Output the [X, Y] coordinate of the center of the cell containing the given text.  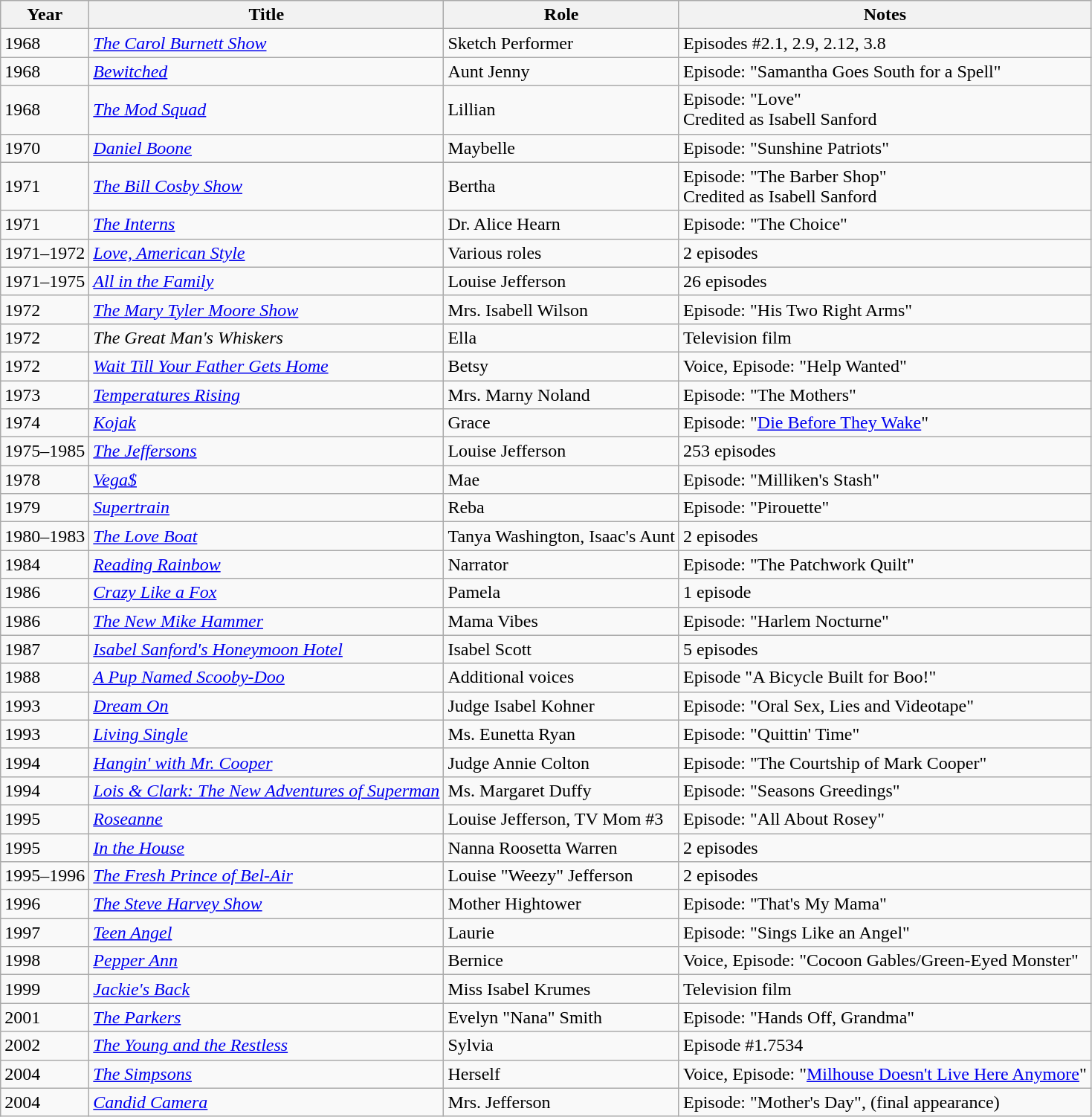
Hangin' with Mr. Cooper [266, 762]
The Interns [266, 225]
The Parkers [266, 1017]
Episode: "Quittin' Time" [885, 734]
Ms. Margaret Duffy [562, 791]
Voice, Episode: "Help Wanted" [885, 366]
Lois & Clark: The New Adventures of Superman [266, 791]
1971–1975 [45, 281]
Episode "A Bicycle Built for Boo!" [885, 677]
Nanna Roosetta Warren [562, 847]
Tanya Washington, Isaac's Aunt [562, 536]
Mae [562, 480]
A Pup Named Scooby-Doo [266, 677]
Roseanne [266, 819]
Mrs. Jefferson [562, 1102]
Betsy [562, 366]
Wait Till Your Father Gets Home [266, 366]
Episode: "That's My Mama" [885, 904]
Episode: "Hands Off, Grandma" [885, 1017]
Episode: "Sings Like an Angel" [885, 933]
Herself [562, 1074]
Episode: "Love"Credited as Isabell Sanford [885, 110]
1979 [45, 508]
1980–1983 [45, 536]
The Mod Squad [266, 110]
Episode: "The Barber Shop"Credited as Isabell Sanford [885, 186]
Episode: "Milliken's Stash" [885, 480]
The Fresh Prince of Bel-Air [266, 876]
5 episodes [885, 649]
Ms. Eunetta Ryan [562, 734]
Mrs. Isabell Wilson [562, 309]
Love, American Style [266, 253]
Bewitched [266, 71]
1999 [45, 989]
Crazy Like a Fox [266, 593]
Dr. Alice Hearn [562, 225]
1996 [45, 904]
Episode: "Harlem Nocturne" [885, 621]
Judge Annie Colton [562, 762]
1974 [45, 423]
Sketch Performer [562, 43]
1 episode [885, 593]
Vega$ [266, 480]
Additional voices [562, 677]
Louise Jefferson, TV Mom #3 [562, 819]
Kojak [266, 423]
The Simpsons [266, 1074]
All in the Family [266, 281]
Episode: "Die Before They Wake" [885, 423]
Living Single [266, 734]
Candid Camera [266, 1102]
In the House [266, 847]
Laurie [562, 933]
Supertrain [266, 508]
The Jeffersons [266, 451]
Episode: "Mother's Day", (final appearance) [885, 1102]
Narrator [562, 564]
The Young and the Restless [266, 1046]
Daniel Boone [266, 148]
Episode: "All About Rosey" [885, 819]
Episode: "The Courtship of Mark Cooper" [885, 762]
Episode: "His Two Right Arms" [885, 309]
Title [266, 15]
Voice, Episode: "Milhouse Doesn't Live Here Anymore" [885, 1074]
Pamela [562, 593]
Ella [562, 338]
253 episodes [885, 451]
Mama Vibes [562, 621]
Aunt Jenny [562, 71]
Pepper Ann [266, 961]
Reading Rainbow [266, 564]
Episode: "The Choice" [885, 225]
The New Mike Hammer [266, 621]
Judge Isabel Kohner [562, 706]
1987 [45, 649]
Bertha [562, 186]
The Mary Tyler Moore Show [266, 309]
2001 [45, 1017]
1988 [45, 677]
1970 [45, 148]
The Carol Burnett Show [266, 43]
Mrs. Marny Noland [562, 395]
Mother Hightower [562, 904]
26 episodes [885, 281]
Reba [562, 508]
The Steve Harvey Show [266, 904]
Episode: "The Patchwork Quilt" [885, 564]
1973 [45, 395]
Voice, Episode: "Cocoon Gables/Green-Eyed Monster" [885, 961]
Episodes #2.1, 2.9, 2.12, 3.8 [885, 43]
1971–1972 [45, 253]
Episode: "Pirouette" [885, 508]
1984 [45, 564]
Episode #1.7534 [885, 1046]
Episode: "Samantha Goes South for a Spell" [885, 71]
Episode: "The Mothers" [885, 395]
Louise "Weezy" Jefferson [562, 876]
The Love Boat [266, 536]
Lillian [562, 110]
Sylvia [562, 1046]
Episode: "Sunshine Patriots" [885, 148]
The Bill Cosby Show [266, 186]
Teen Angel [266, 933]
Jackie's Back [266, 989]
Episode: "Seasons Greedings" [885, 791]
Bernice [562, 961]
1978 [45, 480]
Notes [885, 15]
1998 [45, 961]
Grace [562, 423]
Episode: "Oral Sex, Lies and Videotape" [885, 706]
1995–1996 [45, 876]
Various roles [562, 253]
Evelyn "Nana" Smith [562, 1017]
1975–1985 [45, 451]
Maybelle [562, 148]
The Great Man's Whiskers [266, 338]
Temperatures Rising [266, 395]
Miss Isabel Krumes [562, 989]
Year [45, 15]
Isabel Sanford's Honeymoon Hotel [266, 649]
2002 [45, 1046]
Dream On [266, 706]
Role [562, 15]
Isabel Scott [562, 649]
1997 [45, 933]
